For the text-containing cell, return its midpoint in [X, Y] coordinate format. 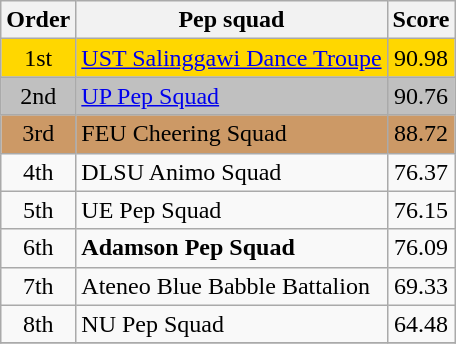
Adamson Pep Squad [232, 248]
6th [38, 248]
2nd [38, 96]
76.09 [421, 248]
90.76 [421, 96]
Order [38, 20]
DLSU Animo Squad [232, 172]
69.33 [421, 286]
5th [38, 210]
Ateneo Blue Babble Battalion [232, 286]
FEU Cheering Squad [232, 134]
76.15 [421, 210]
76.37 [421, 172]
90.98 [421, 58]
Score [421, 20]
8th [38, 324]
UE Pep Squad [232, 210]
NU Pep Squad [232, 324]
88.72 [421, 134]
UST Salinggawi Dance Troupe [232, 58]
UP Pep Squad [232, 96]
4th [38, 172]
1st [38, 58]
3rd [38, 134]
Pep squad [232, 20]
64.48 [421, 324]
7th [38, 286]
